Pinpoint the cell where the given text exists, returning its [x, y] midpoint coordinate. 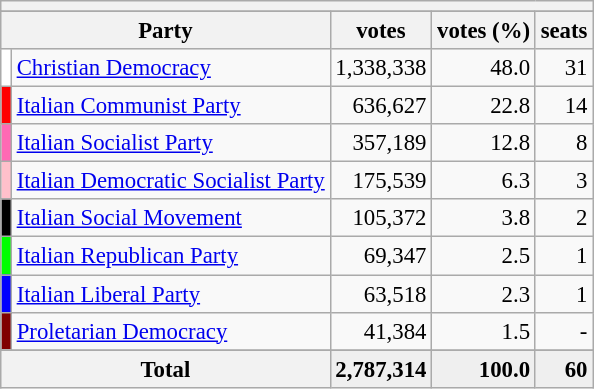
3.8 [484, 219]
357,189 [381, 143]
Italian Communist Party [170, 106]
8 [564, 143]
31 [564, 68]
22.8 [484, 106]
Italian Social Movement [170, 219]
2.5 [484, 256]
6.3 [484, 181]
2 [564, 219]
2,787,314 [381, 369]
105,372 [381, 219]
votes (%) [484, 31]
12.8 [484, 143]
seats [564, 31]
Party [166, 31]
Total [166, 369]
100.0 [484, 369]
Italian Liberal Party [170, 294]
3 [564, 181]
175,539 [381, 181]
2.3 [484, 294]
14 [564, 106]
1,338,338 [381, 68]
636,627 [381, 106]
60 [564, 369]
69,347 [381, 256]
Italian Republican Party [170, 256]
48.0 [484, 68]
Proletarian Democracy [170, 331]
41,384 [381, 331]
votes [381, 31]
Italian Democratic Socialist Party [170, 181]
- [564, 331]
63,518 [381, 294]
Christian Democracy [170, 68]
1.5 [484, 331]
Italian Socialist Party [170, 143]
